Pinpoint the cell where the given text exists, returning its [x, y] midpoint coordinate. 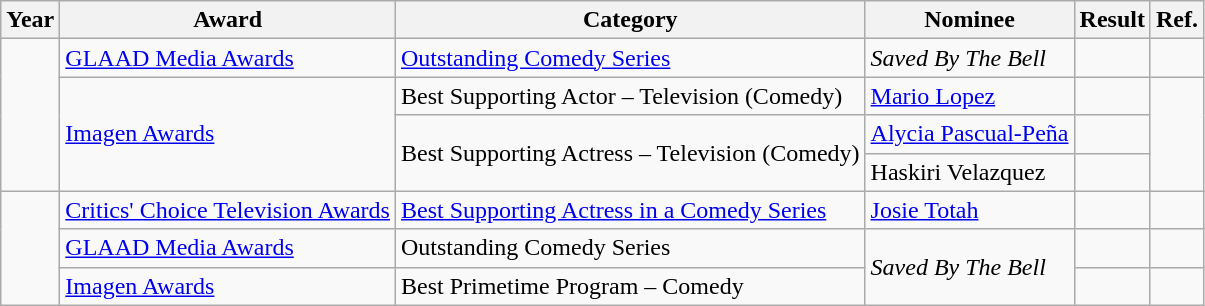
Josie Totah [970, 210]
Result [1112, 20]
Best Supporting Actress – Television (Comedy) [630, 153]
Mario Lopez [970, 96]
Critics' Choice Television Awards [228, 210]
Year [30, 20]
Best Primetime Program – Comedy [630, 286]
Category [630, 20]
Nominee [970, 20]
Award [228, 20]
Ref. [1176, 20]
Alycia Pascual-Peña [970, 134]
Best Supporting Actor – Television (Comedy) [630, 96]
Haskiri Velazquez [970, 172]
Best Supporting Actress in a Comedy Series [630, 210]
